Locate the cell with the specified text and output its [X, Y] center coordinate. 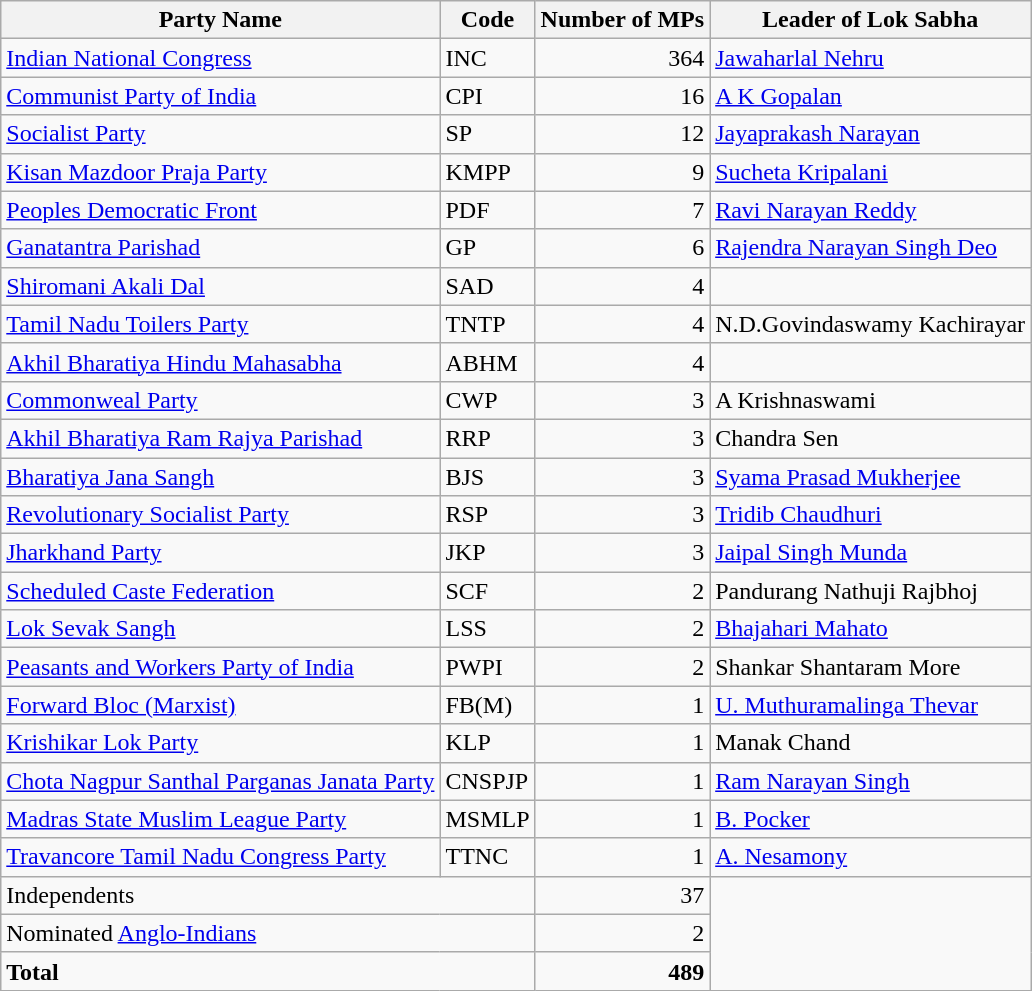
U. Muthuramalinga Thevar [870, 705]
Syama Prasad Mukherjee [870, 477]
Indian National Congress [220, 58]
SCF [488, 591]
Akhil Bharatiya Ram Rajya Parishad [220, 438]
Chandra Sen [870, 438]
Scheduled Caste Federation [220, 591]
TNTP [488, 324]
GP [488, 248]
Bharatiya Jana Sangh [220, 477]
KMPP [488, 172]
Total [268, 971]
Peoples Democratic Front [220, 210]
SAD [488, 286]
Kisan Mazdoor Praja Party [220, 172]
Manak Chand [870, 743]
RRP [488, 438]
Party Name [220, 20]
Madras State Muslim League Party [220, 819]
SP [488, 134]
Jaipal Singh Munda [870, 553]
Tridib Chaudhuri [870, 515]
Leader of Lok Sabha [870, 20]
489 [622, 971]
A Krishnaswami [870, 400]
A. Nesamony [870, 857]
TTNC [488, 857]
FB(M) [488, 705]
12 [622, 134]
N.D.Govindaswamy Kachirayar [870, 324]
Travancore Tamil Nadu Congress Party [220, 857]
CWP [488, 400]
INC [488, 58]
6 [622, 248]
Krishikar Lok Party [220, 743]
Lok Sevak Sangh [220, 629]
Forward Bloc (Marxist) [220, 705]
Tamil Nadu Toilers Party [220, 324]
Code [488, 20]
PWPI [488, 667]
BJS [488, 477]
Revolutionary Socialist Party [220, 515]
37 [622, 895]
Peasants and Workers Party of India [220, 667]
PDF [488, 210]
Ram Narayan Singh [870, 781]
CNSPJP [488, 781]
A K Gopalan [870, 96]
RSP [488, 515]
KLP [488, 743]
B. Pocker [870, 819]
Rajendra Narayan Singh Deo [870, 248]
Nominated Anglo-Indians [268, 933]
Communist Party of India [220, 96]
Pandurang Nathuji Rajbhoj [870, 591]
LSS [488, 629]
9 [622, 172]
Akhil Bharatiya Hindu Mahasabha [220, 362]
Jayaprakash Narayan [870, 134]
ABHM [488, 362]
Sucheta Kripalani [870, 172]
7 [622, 210]
Jawaharlal Nehru [870, 58]
Shiromani Akali Dal [220, 286]
MSMLP [488, 819]
Chota Nagpur Santhal Parganas Janata Party [220, 781]
Ravi Narayan Reddy [870, 210]
Socialist Party [220, 134]
Jharkhand Party [220, 553]
Bhajahari Mahato [870, 629]
JKP [488, 553]
Independents [268, 895]
16 [622, 96]
Shankar Shantaram More [870, 667]
CPI [488, 96]
Ganatantra Parishad [220, 248]
Number of MPs [622, 20]
Commonweal Party [220, 400]
364 [622, 58]
